Pinpoint the cell where the given text exists, returning its (x, y) midpoint coordinate. 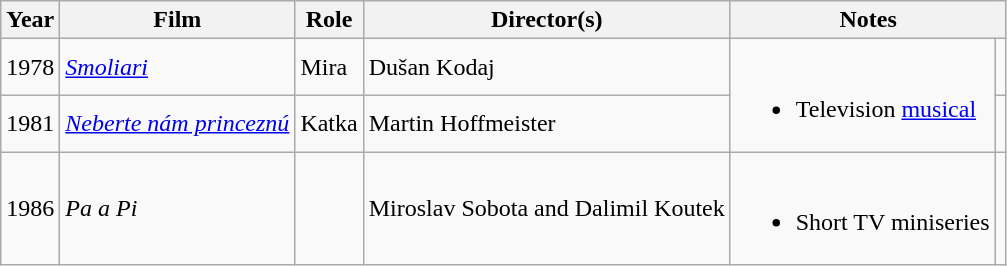
Mira (329, 68)
Miroslav Sobota and Dalimil Koutek (546, 208)
Year (30, 20)
Director(s) (546, 20)
Katka (329, 124)
Smoliari (178, 68)
1981 (30, 124)
Neberte nám princeznú (178, 124)
1986 (30, 208)
Pa a Pi (178, 208)
Notes (868, 20)
Television musical (862, 96)
Film (178, 20)
1978 (30, 68)
Role (329, 20)
Short TV miniseries (862, 208)
Dušan Kodaj (546, 68)
Martin Hoffmeister (546, 124)
